Detect which cell encompasses the target text, then output its (X, Y) center coordinate. 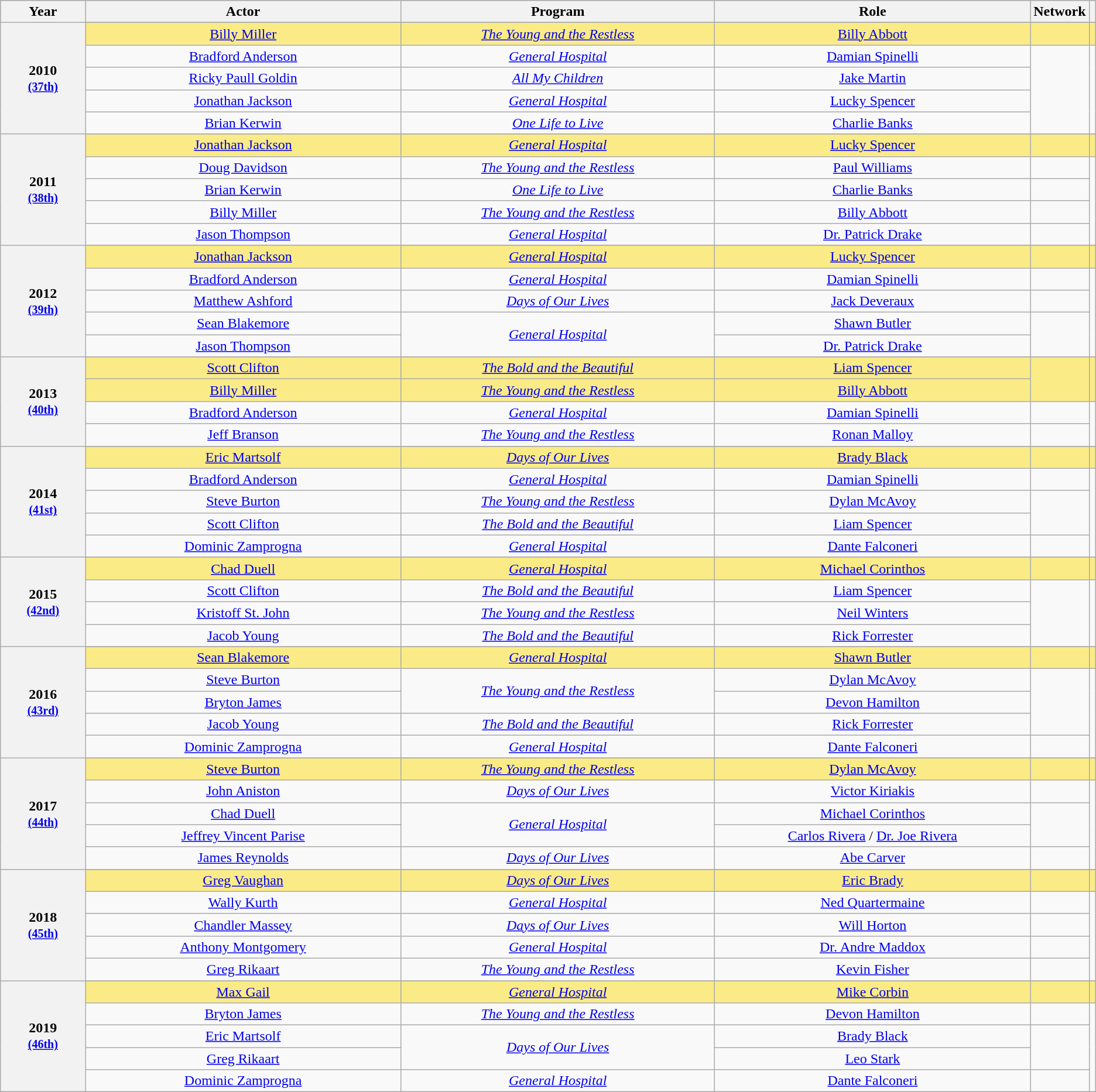
2011 (38th) (43, 190)
2018 (45th) (43, 925)
2017 (44th) (43, 813)
Jack Deveraux (872, 301)
Program (557, 12)
John Aniston (243, 791)
Jeff Branson (243, 435)
Actor (243, 12)
Jake Martin (872, 78)
Ricky Paull Goldin (243, 78)
Paul Williams (872, 167)
2016 (43rd) (43, 702)
Abe Carver (872, 858)
Mike Corbin (872, 992)
2015 (42nd) (43, 602)
Kevin Fisher (872, 969)
2012 (39th) (43, 301)
Matthew Ashford (243, 301)
Will Horton (872, 925)
Eric Brady (872, 880)
2013 (40th) (43, 401)
2019 (46th) (43, 1036)
Leo Stark (872, 1059)
Ronan Malloy (872, 435)
Jeffrey Vincent Parise (243, 836)
Doug Davidson (243, 167)
Max Gail (243, 992)
Dr. Andre Maddox (872, 947)
Year (43, 12)
Role (872, 12)
James Reynolds (243, 858)
2010 (37th) (43, 78)
Chandler Massey (243, 925)
2014 (41st) (43, 502)
Greg Vaughan (243, 880)
All My Children (557, 78)
Kristoff St. John (243, 613)
Carlos Rivera / Dr. Joe Rivera (872, 836)
Anthony Montgomery (243, 947)
Neil Winters (872, 613)
Network (1060, 12)
Wally Kurth (243, 902)
Victor Kiriakis (872, 791)
Ned Quartermaine (872, 902)
